Find where the given text appears and provide that cell's center as [x, y] coordinate. 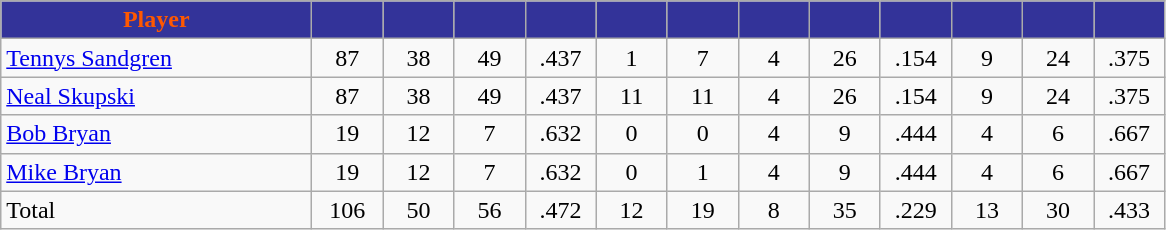
.433 [1130, 210]
30 [1058, 210]
Bob Bryan [156, 134]
.229 [916, 210]
8 [774, 210]
Player [156, 20]
50 [418, 210]
56 [490, 210]
35 [844, 210]
13 [986, 210]
Neal Skupski [156, 96]
Mike Bryan [156, 172]
Total [156, 210]
Tennys Sandgren [156, 58]
106 [348, 210]
.472 [560, 210]
